Search for the cell housing the specified text and yield its (x, y) center coordinate. 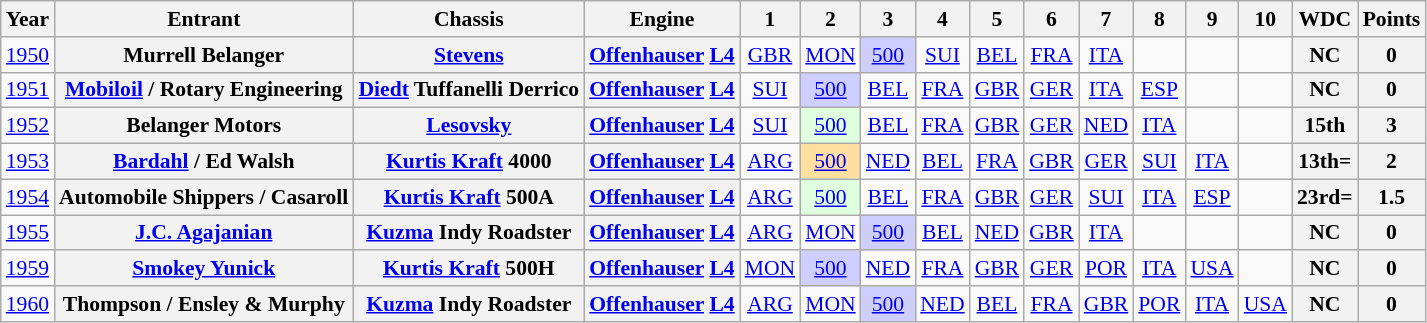
Points (1392, 19)
Stevens (468, 55)
13th= (1325, 162)
1954 (28, 197)
1950 (28, 55)
Entrant (204, 19)
7 (1106, 19)
5 (998, 19)
WDC (1325, 19)
9 (1212, 19)
1952 (28, 126)
Murrell Belanger (204, 55)
1955 (28, 233)
Mobiloil / Rotary Engineering (204, 90)
Chassis (468, 19)
Belanger Motors (204, 126)
Engine (662, 19)
1 (770, 19)
1951 (28, 90)
1.5 (1392, 197)
1953 (28, 162)
Kurtis Kraft 4000 (468, 162)
1960 (28, 304)
23rd= (1325, 197)
Kurtis Kraft 500A (468, 197)
8 (1159, 19)
Kurtis Kraft 500H (468, 269)
Thompson / Ensley & Murphy (204, 304)
Year (28, 19)
J.C. Agajanian (204, 233)
10 (1266, 19)
6 (1052, 19)
Smokey Yunick (204, 269)
Automobile Shippers / Casaroll (204, 197)
4 (942, 19)
Lesovsky (468, 126)
Bardahl / Ed Walsh (204, 162)
Diedt Tuffanelli Derrico (468, 90)
15th (1325, 126)
1959 (28, 269)
